Capture the cell that displays the provided text and extract its [X, Y] central coordinate. 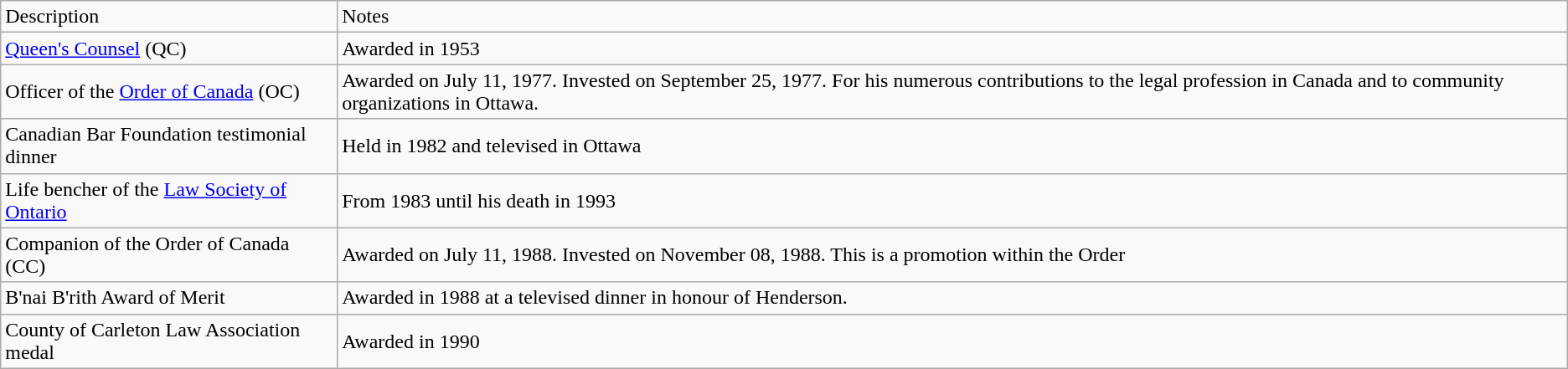
Awarded in 1988 at a televised dinner in honour of Henderson. [953, 298]
Queen's Counsel (QC) [169, 49]
B'nai B'rith Award of Merit [169, 298]
Companion of the Order of Canada (CC) [169, 254]
Held in 1982 and televised in Ottawa [953, 146]
Life bencher of the Law Society of Ontario [169, 201]
Awarded on July 11, 1988. Invested on November 08, 1988. This is a promotion within the Order [953, 254]
From 1983 until his death in 1993 [953, 201]
County of Carleton Law Association medal [169, 341]
Canadian Bar Foundation testimonial dinner [169, 146]
Awarded in 1990 [953, 341]
Officer of the Order of Canada (OC) [169, 92]
Description [169, 17]
Notes [953, 17]
Awarded in 1953 [953, 49]
